Search for the cell housing the specified text and yield its (x, y) center coordinate. 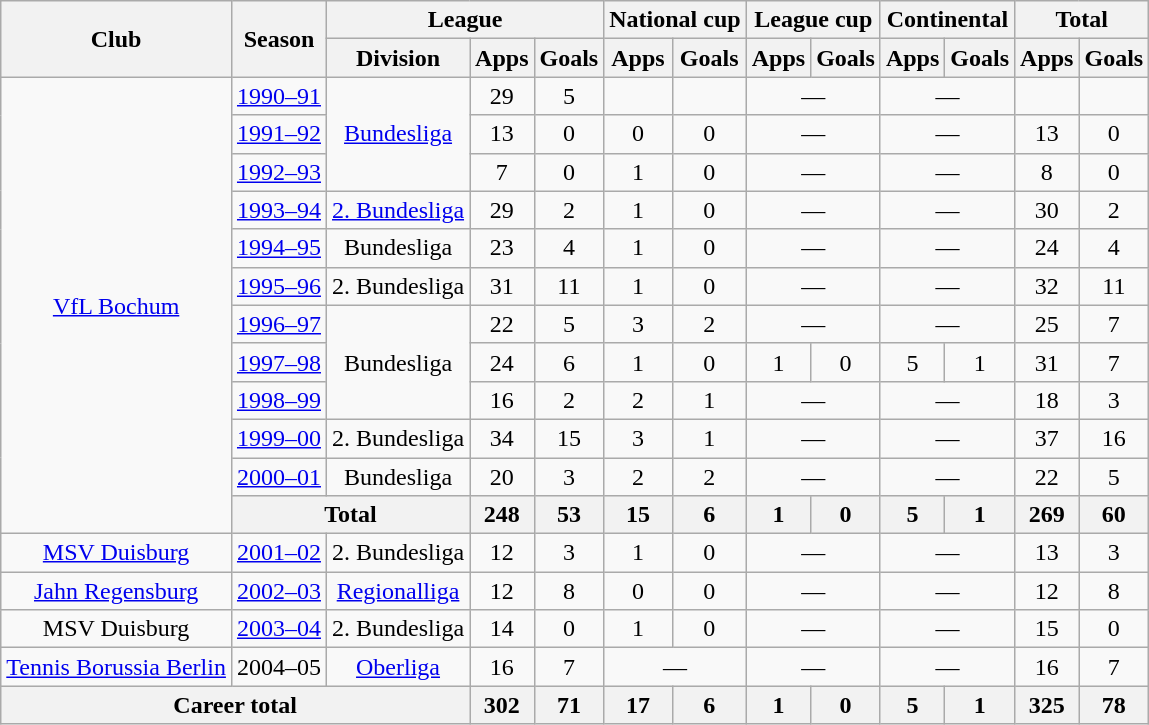
2001–02 (278, 553)
Season (278, 39)
League (466, 20)
1990–91 (278, 96)
18 (1047, 400)
Club (116, 39)
1999–00 (278, 438)
37 (1047, 438)
14 (502, 629)
25 (1047, 324)
Career total (236, 705)
17 (638, 705)
1992–93 (278, 172)
Oberliga (398, 667)
20 (502, 477)
1995–96 (278, 286)
30 (1047, 210)
Continental (947, 20)
269 (1047, 515)
VfL Bochum (116, 306)
Regionalliga (398, 591)
34 (502, 438)
1994–95 (278, 248)
Division (398, 58)
53 (569, 515)
32 (1047, 286)
1991–92 (278, 134)
325 (1047, 705)
60 (1114, 515)
National cup (675, 20)
78 (1114, 705)
2003–04 (278, 629)
League cup (813, 20)
248 (502, 515)
23 (502, 248)
1997–98 (278, 362)
Tennis Borussia Berlin (116, 667)
1998–99 (278, 400)
2002–03 (278, 591)
302 (502, 705)
71 (569, 705)
2000–01 (278, 477)
1996–97 (278, 324)
Jahn Regensburg (116, 591)
1993–94 (278, 210)
2004–05 (278, 667)
